Detect which cell encompasses the target text, then output its (X, Y) center coordinate. 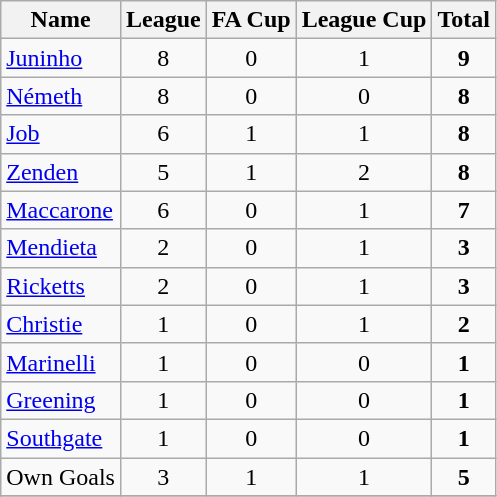
Total (464, 20)
Southgate (61, 438)
Greening (61, 400)
Own Goals (61, 477)
9 (464, 58)
Zenden (61, 172)
Name (61, 20)
Christie (61, 324)
Juninho (61, 58)
Maccarone (61, 210)
League Cup (364, 20)
Németh (61, 96)
League (163, 20)
Job (61, 134)
Mendieta (61, 248)
Ricketts (61, 286)
FA Cup (251, 20)
7 (464, 210)
Marinelli (61, 362)
